Pinpoint the cell where the given text exists, returning its [x, y] midpoint coordinate. 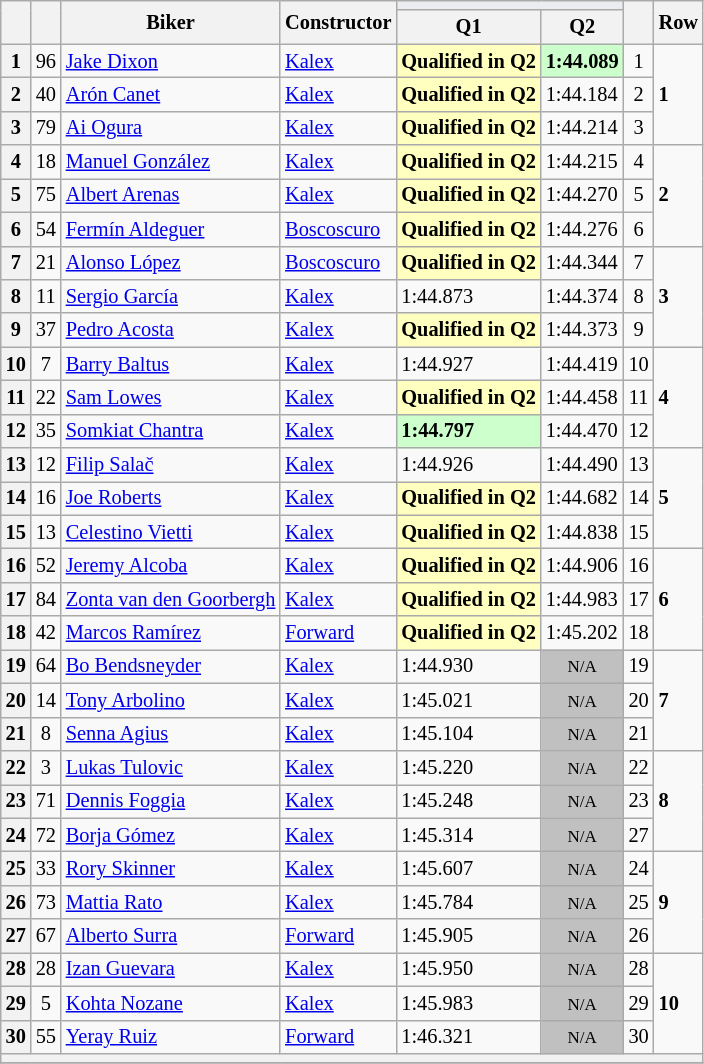
Yeray Ruiz [170, 1037]
1:44.215 [582, 162]
Fermín Aldeguer [170, 229]
1:44.930 [468, 666]
1:44.926 [468, 465]
79 [46, 128]
1:45.021 [468, 700]
Bo Bendsneyder [170, 666]
1:44.419 [582, 364]
1:44.373 [582, 330]
67 [46, 936]
Celestino Vietti [170, 532]
1:45.905 [468, 936]
1:44.089 [582, 61]
55 [46, 1037]
64 [46, 666]
Izan Guevara [170, 969]
Arón Canet [170, 94]
Row [678, 22]
72 [46, 835]
1:45.983 [468, 1003]
84 [46, 599]
Alonso López [170, 263]
71 [46, 801]
Rory Skinner [170, 868]
1:45.104 [468, 734]
1:44.344 [582, 263]
1:45.202 [582, 633]
Filip Salač [170, 465]
Manuel González [170, 162]
Q1 [468, 27]
1:44.458 [582, 397]
54 [46, 229]
75 [46, 195]
Somkiat Chantra [170, 431]
1:44.682 [582, 498]
1:44.983 [582, 599]
35 [46, 431]
1:45.950 [468, 969]
1:44.797 [468, 431]
42 [46, 633]
Joe Roberts [170, 498]
Pedro Acosta [170, 330]
1:44.276 [582, 229]
1:45.220 [468, 767]
Ai Ogura [170, 128]
1:44.838 [582, 532]
1:44.873 [468, 296]
Lukas Tulovic [170, 767]
Zonta van den Goorbergh [170, 599]
Senna Agius [170, 734]
Borja Gómez [170, 835]
Jeremy Alcoba [170, 565]
Constructor [338, 22]
Albert Arenas [170, 195]
Q2 [582, 27]
1:45.248 [468, 801]
40 [46, 94]
1:45.607 [468, 868]
96 [46, 61]
Jake Dixon [170, 61]
1:44.927 [468, 364]
Sergio García [170, 296]
1:44.270 [582, 195]
1:44.490 [582, 465]
1:44.906 [582, 565]
1:44.184 [582, 94]
Sam Lowes [170, 397]
Biker [170, 22]
Alberto Surra [170, 936]
1:44.214 [582, 128]
Tony Arbolino [170, 700]
73 [46, 902]
Barry Baltus [170, 364]
Marcos Ramírez [170, 633]
37 [46, 330]
1:45.314 [468, 835]
1:45.784 [468, 902]
52 [46, 565]
33 [46, 868]
1:44.374 [582, 296]
1:44.470 [582, 431]
1:46.321 [468, 1037]
Mattia Rato [170, 902]
Dennis Foggia [170, 801]
Kohta Nozane [170, 1003]
